Extract the [X, Y] coordinate from the center of the cell holding the provided text.  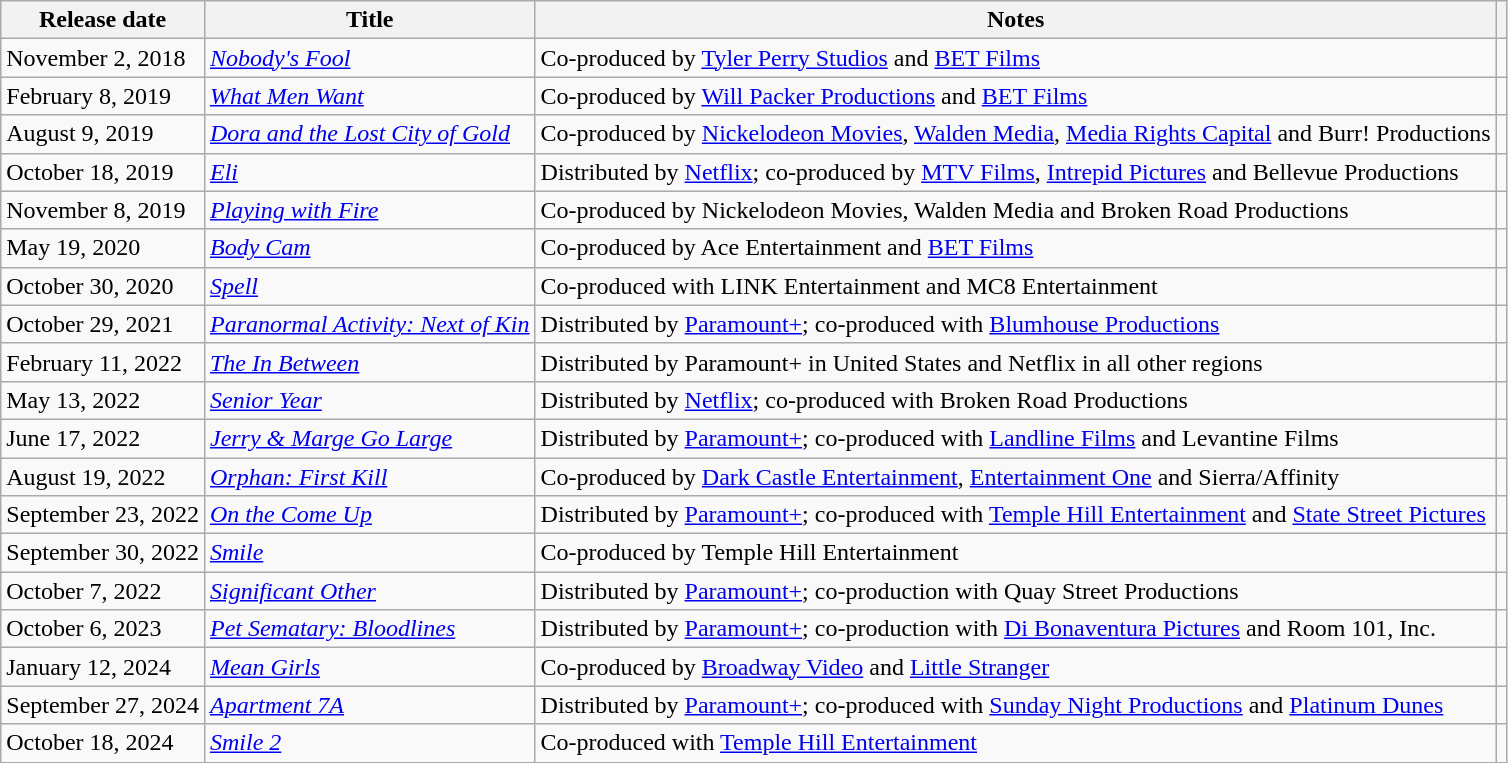
January 12, 2024 [103, 667]
Smile [370, 553]
The In Between [370, 362]
October 7, 2022 [103, 591]
What Men Want [370, 96]
Pet Sematary: Bloodlines [370, 629]
Distributed by Paramount+; co-produced with Temple Hill Entertainment and State Street Pictures [1016, 515]
October 18, 2024 [103, 743]
Co-produced by Nickelodeon Movies, Walden Media and Broken Road Productions [1016, 210]
Dora and the Lost City of Gold [370, 134]
September 23, 2022 [103, 515]
Nobody's Fool [370, 58]
October 18, 2019 [103, 172]
June 17, 2022 [103, 438]
Spell [370, 286]
Apartment 7A [370, 705]
Distributed by Paramount+ in United States and Netflix in all other regions [1016, 362]
Distributed by Paramount+; co-produced with Sunday Night Productions and Platinum Dunes [1016, 705]
Distributed by Netflix; co-produced with Broken Road Productions [1016, 400]
Notes [1016, 20]
Co-produced by Temple Hill Entertainment [1016, 553]
November 2, 2018 [103, 58]
February 8, 2019 [103, 96]
Body Cam [370, 248]
September 27, 2024 [103, 705]
November 8, 2019 [103, 210]
Co-produced by Dark Castle Entertainment, Entertainment One and Sierra/Affinity [1016, 477]
Co-produced by Nickelodeon Movies, Walden Media, Media Rights Capital and Burr! Productions [1016, 134]
Distributed by Paramount+; co-produced with Blumhouse Productions [1016, 324]
Significant Other [370, 591]
Title [370, 20]
August 19, 2022 [103, 477]
Co-produced by Broadway Video and Little Stranger [1016, 667]
Co-produced by Will Packer Productions and BET Films [1016, 96]
Distributed by Paramount+; co-production with Quay Street Productions [1016, 591]
On the Come Up [370, 515]
Orphan: First Kill [370, 477]
February 11, 2022 [103, 362]
Eli [370, 172]
Co-produced by Tyler Perry Studios and BET Films [1016, 58]
Co-produced with Temple Hill Entertainment [1016, 743]
Paranormal Activity: Next of Kin [370, 324]
Jerry & Marge Go Large [370, 438]
Distributed by Paramount+; co-produced with Landline Films and Levantine Films [1016, 438]
Smile 2 [370, 743]
October 6, 2023 [103, 629]
August 9, 2019 [103, 134]
Senior Year [370, 400]
Release date [103, 20]
September 30, 2022 [103, 553]
October 30, 2020 [103, 286]
Playing with Fire [370, 210]
October 29, 2021 [103, 324]
Co-produced by Ace Entertainment and BET Films [1016, 248]
Distributed by Paramount+; co-production with Di Bonaventura Pictures and Room 101, Inc. [1016, 629]
May 19, 2020 [103, 248]
May 13, 2022 [103, 400]
Co-produced with LINK Entertainment and MC8 Entertainment [1016, 286]
Distributed by Netflix; co-produced by MTV Films, Intrepid Pictures and Bellevue Productions [1016, 172]
Mean Girls [370, 667]
